Identify which cell holds the provided text, then report its [X, Y] central coordinate. 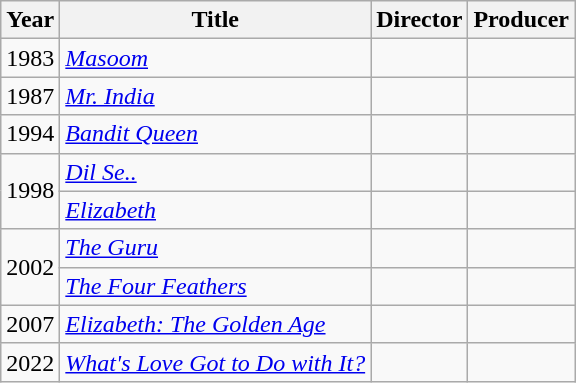
Masoom [216, 58]
What's Love Got to Do with It? [216, 362]
1987 [30, 96]
Year [30, 20]
2002 [30, 267]
2022 [30, 362]
2007 [30, 324]
The Guru [216, 248]
Dil Se.. [216, 172]
Mr. India [216, 96]
Director [420, 20]
Elizabeth: The Golden Age [216, 324]
Title [216, 20]
1994 [30, 134]
Producer [522, 20]
1998 [30, 191]
The Four Feathers [216, 286]
1983 [30, 58]
Bandit Queen [216, 134]
Elizabeth [216, 210]
